Locate the cell with the specified text and output its (X, Y) center coordinate. 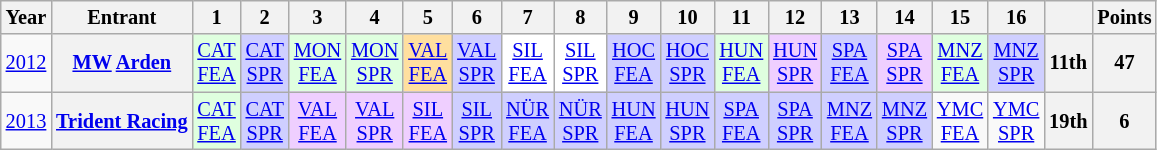
19th (1068, 121)
HOCSPR (687, 63)
47 (1124, 63)
4 (374, 17)
11 (741, 17)
Year (26, 17)
1 (216, 17)
2 (265, 17)
Points (1124, 17)
2013 (26, 121)
16 (1016, 17)
9 (634, 17)
14 (904, 17)
3 (318, 17)
7 (528, 17)
NÜRSPR (580, 121)
15 (960, 17)
YMCFEA (960, 121)
8 (580, 17)
13 (850, 17)
HOCFEA (634, 63)
2012 (26, 63)
5 (428, 17)
Entrant (122, 17)
MONFEA (318, 63)
NÜRFEA (528, 121)
YMCSPR (1016, 121)
10 (687, 17)
11th (1068, 63)
12 (795, 17)
Trident Racing (122, 121)
MW Arden (122, 63)
MONSPR (374, 63)
